Identify which cell holds the provided text, then report its [X, Y] central coordinate. 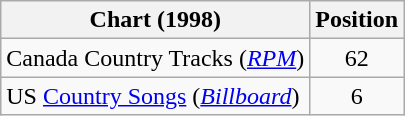
62 [357, 58]
Position [357, 20]
Chart (1998) [156, 20]
Canada Country Tracks (RPM) [156, 58]
US Country Songs (Billboard) [156, 96]
6 [357, 96]
